Find where the given text appears and provide that cell's center as [x, y] coordinate. 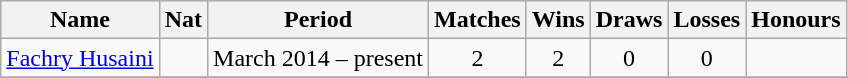
March 2014 – present [318, 58]
Matches [478, 20]
Name [80, 20]
Nat [183, 20]
Honours [796, 20]
Period [318, 20]
Fachry Husaini [80, 58]
Wins [558, 20]
Draws [629, 20]
Losses [707, 20]
